Scan for the cell matching the given text and deliver its [X, Y] coordinate at center. 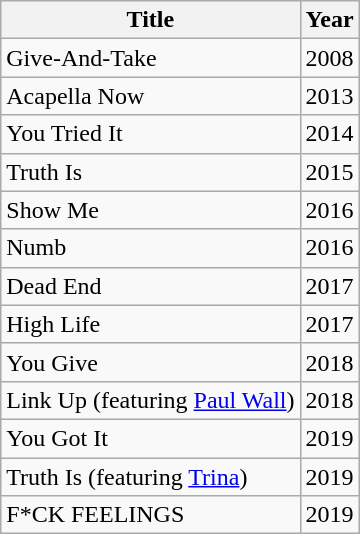
High Life [150, 324]
You Give [150, 362]
You Tried It [150, 134]
You Got It [150, 438]
Show Me [150, 210]
Dead End [150, 286]
2008 [330, 58]
Give-And-Take [150, 58]
2014 [330, 134]
Truth Is (featuring Trina) [150, 477]
Acapella Now [150, 96]
F*CK FEELINGS [150, 515]
Truth Is [150, 172]
Year [330, 20]
Numb [150, 248]
Link Up (featuring Paul Wall) [150, 400]
Title [150, 20]
2013 [330, 96]
2015 [330, 172]
